Return the (x, y) coordinate for the center point of the cell that contains the specified text.  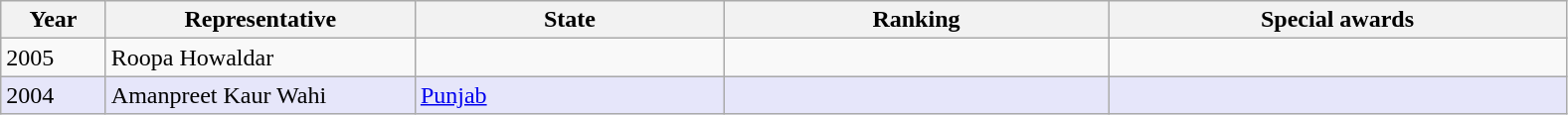
Punjab (569, 95)
2004 (54, 95)
Ranking (916, 20)
Representative (261, 20)
Amanpreet Kaur Wahi (261, 95)
Special awards (1336, 20)
Year (54, 20)
Roopa Howaldar (261, 57)
2005 (54, 57)
State (569, 20)
